Extract the [x, y] coordinate from the center of the cell holding the provided text.  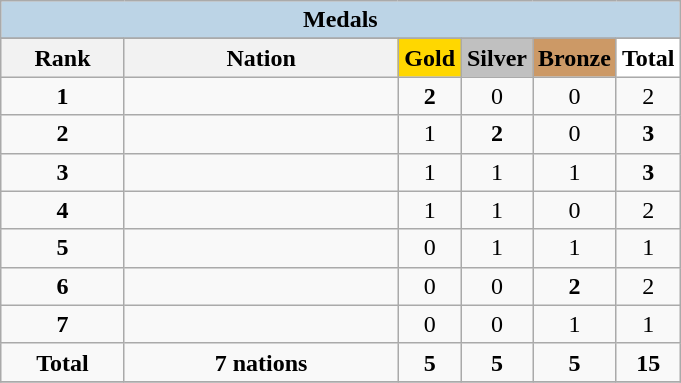
Medals [340, 20]
Gold [430, 58]
6 [63, 286]
Nation [261, 58]
Silver [496, 58]
Rank [63, 58]
15 [648, 362]
7 [63, 324]
4 [63, 210]
7 nations [261, 362]
Bronze [574, 58]
